Output the (X, Y) coordinate of the center of the cell containing the given text.  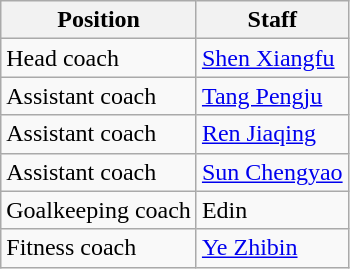
Position (99, 20)
Sun Chengyao (272, 172)
Ye Zhibin (272, 248)
Shen Xiangfu (272, 58)
Goalkeeping coach (99, 210)
Fitness coach (99, 248)
Staff (272, 20)
Ren Jiaqing (272, 134)
Edin (272, 210)
Tang Pengju (272, 96)
Head coach (99, 58)
